Find where the given text appears and provide that cell's center as [x, y] coordinate. 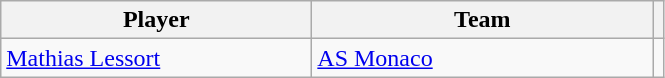
AS Monaco [482, 58]
Player [156, 20]
Team [482, 20]
Mathias Lessort [156, 58]
